Capture the cell that displays the provided text and extract its (x, y) central coordinate. 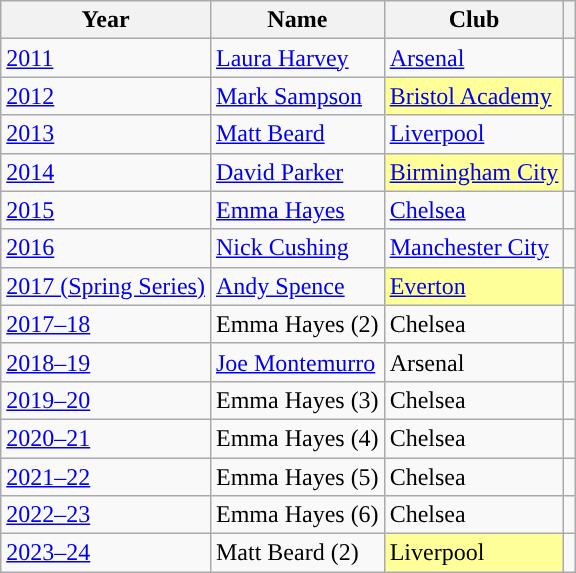
Everton (474, 286)
Name (297, 20)
Manchester City (474, 248)
2014 (106, 172)
Matt Beard (2) (297, 553)
2015 (106, 210)
2022–23 (106, 515)
Andy Spence (297, 286)
2020–21 (106, 438)
Mark Sampson (297, 96)
David Parker (297, 172)
2012 (106, 96)
Emma Hayes (3) (297, 400)
2021–22 (106, 477)
Club (474, 20)
2011 (106, 58)
Emma Hayes (2) (297, 324)
Nick Cushing (297, 248)
2017 (Spring Series) (106, 286)
Emma Hayes (5) (297, 477)
2019–20 (106, 400)
2017–18 (106, 324)
Joe Montemurro (297, 362)
2013 (106, 134)
2023–24 (106, 553)
Year (106, 20)
Emma Hayes (6) (297, 515)
Bristol Academy (474, 96)
2018–19 (106, 362)
2016 (106, 248)
Laura Harvey (297, 58)
Birmingham City (474, 172)
Emma Hayes (297, 210)
Emma Hayes (4) (297, 438)
Matt Beard (297, 134)
